Pinpoint the cell where the given text exists, returning its (x, y) midpoint coordinate. 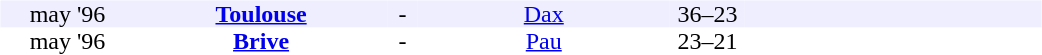
Dax (544, 14)
Brive (260, 42)
23–21 (708, 42)
Toulouse (260, 14)
Pau (544, 42)
36–23 (708, 14)
